Identify which cell holds the provided text, then report its (x, y) central coordinate. 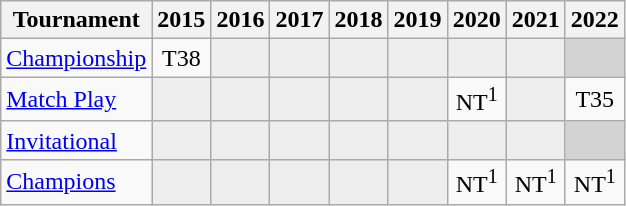
2017 (300, 20)
2022 (594, 20)
Champions (76, 182)
T38 (182, 58)
2015 (182, 20)
Championship (76, 58)
2019 (418, 20)
Invitational (76, 140)
Tournament (76, 20)
T35 (594, 100)
2018 (358, 20)
Match Play (76, 100)
2021 (536, 20)
2016 (240, 20)
2020 (476, 20)
